Return [X, Y] of the center of cell containing provided text 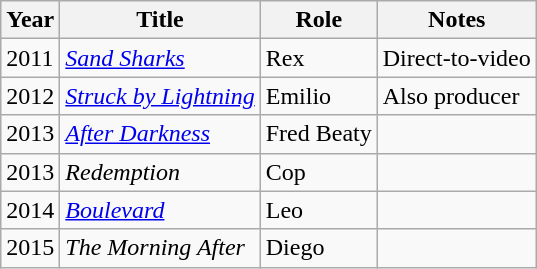
Redemption [160, 172]
The Morning After [160, 248]
Cop [318, 172]
Sand Sharks [160, 58]
Direct-to-video [456, 58]
Rex [318, 58]
2011 [30, 58]
Fred Beaty [318, 134]
After Darkness [160, 134]
Year [30, 20]
2015 [30, 248]
Diego [318, 248]
Title [160, 20]
2012 [30, 96]
Boulevard [160, 210]
Also producer [456, 96]
Struck by Lightning [160, 96]
2014 [30, 210]
Leo [318, 210]
Emilio [318, 96]
Notes [456, 20]
Role [318, 20]
